For the text-containing cell, return its midpoint in (x, y) coordinate format. 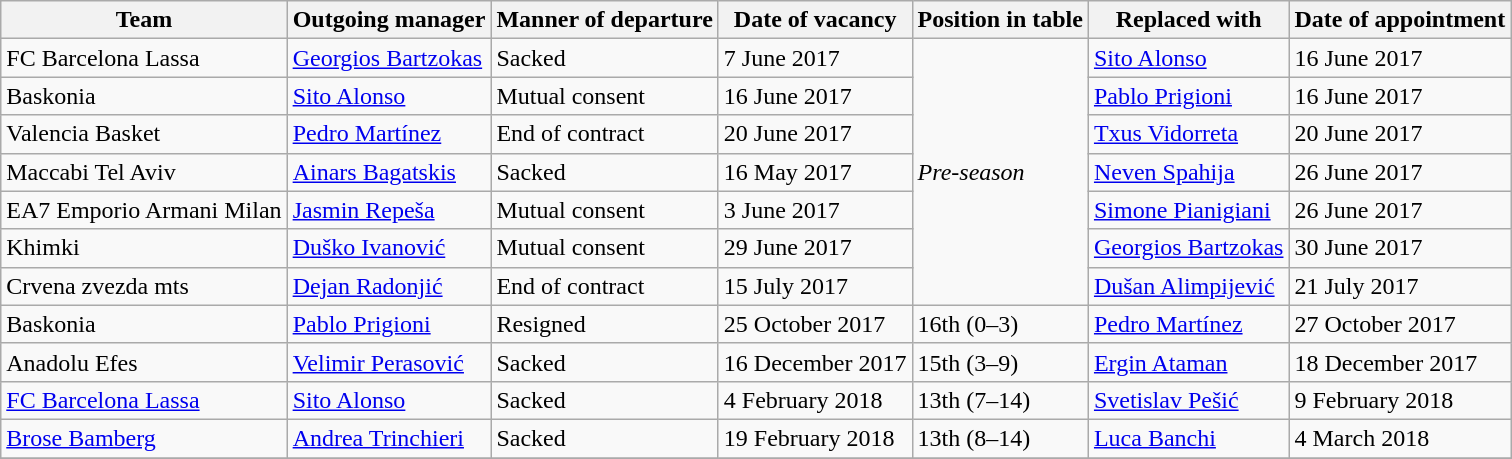
29 June 2017 (815, 248)
3 June 2017 (815, 210)
Manner of departure (604, 20)
19 February 2018 (815, 438)
16th (0–3) (1000, 324)
Anadolu Efes (144, 362)
Maccabi Tel Aviv (144, 172)
7 June 2017 (815, 58)
Date of appointment (1400, 20)
13th (7–14) (1000, 400)
Date of vacancy (815, 20)
Resigned (604, 324)
Outgoing manager (389, 20)
Khimki (144, 248)
EA7 Emporio Armani Milan (144, 210)
30 June 2017 (1400, 248)
Simone Pianigiani (1188, 210)
21 July 2017 (1400, 286)
Velimir Perasović (389, 362)
Position in table (1000, 20)
4 March 2018 (1400, 438)
Txus Vidorreta (1188, 134)
Jasmin Repeša (389, 210)
Dušan Alimpijević (1188, 286)
Svetislav Pešić (1188, 400)
13th (8–14) (1000, 438)
9 February 2018 (1400, 400)
Neven Spahija (1188, 172)
Ergin Ataman (1188, 362)
Pre-season (1000, 172)
15 July 2017 (815, 286)
25 October 2017 (815, 324)
15th (3–9) (1000, 362)
4 February 2018 (815, 400)
16 December 2017 (815, 362)
Duško Ivanović (389, 248)
Brose Bamberg (144, 438)
Team (144, 20)
Luca Banchi (1188, 438)
Valencia Basket (144, 134)
18 December 2017 (1400, 362)
Ainars Bagatskis (389, 172)
16 May 2017 (815, 172)
Replaced with (1188, 20)
27 October 2017 (1400, 324)
Dejan Radonjić (389, 286)
Crvena zvezda mts (144, 286)
Andrea Trinchieri (389, 438)
